Pinpoint the cell where the given text exists, returning its [x, y] midpoint coordinate. 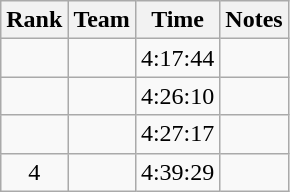
Team [102, 20]
4:17:44 [177, 58]
4:26:10 [177, 96]
Rank [34, 20]
Notes [254, 20]
4:27:17 [177, 134]
4 [34, 172]
Time [177, 20]
4:39:29 [177, 172]
